Capture the cell that displays the provided text and extract its [X, Y] central coordinate. 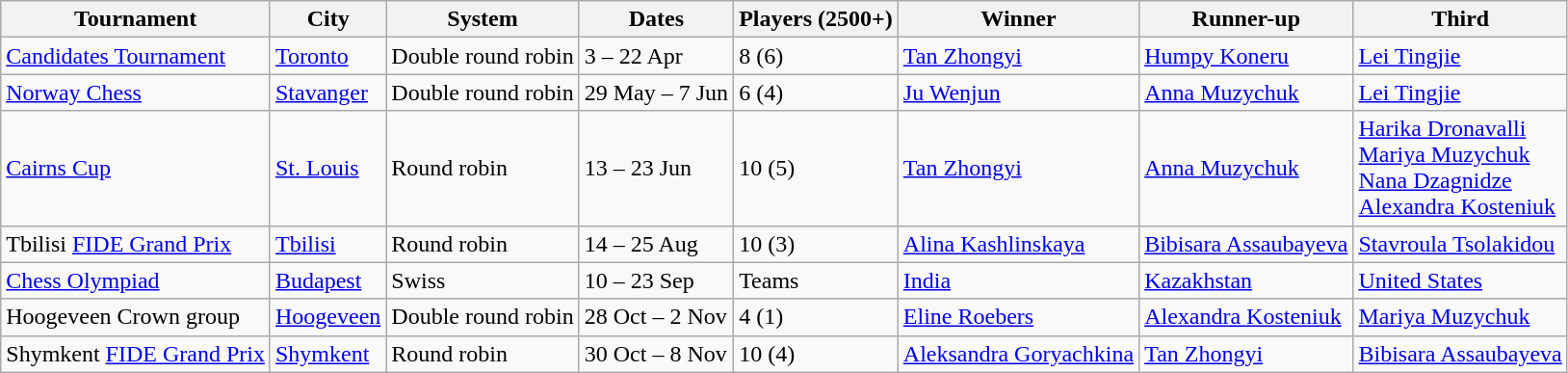
6 (4) [817, 93]
Alexandra Kosteniuk [1246, 317]
Candidates Tournament [136, 56]
10 (3) [817, 244]
Winner [1018, 19]
Stavanger [327, 93]
Toronto [327, 56]
Harika Dronavalli Mariya Muzychuk Nana Dzagnidze Alexandra Kosteniuk [1460, 168]
Ju Wenjun [1018, 93]
Stavroula Tsolakidou [1460, 244]
Hoogeveen Crown group [136, 317]
St. Louis [327, 168]
Shymkent FIDE Grand Prix [136, 354]
Mariya Muzychuk [1460, 317]
4 (1) [817, 317]
Tbilisi [327, 244]
Dates [656, 19]
Chess Olympiad [136, 280]
13 – 23 Jun [656, 168]
29 May – 7 Jun [656, 93]
Budapest [327, 280]
Players (2500+) [817, 19]
10 (5) [817, 168]
Tbilisi FIDE Grand Prix [136, 244]
United States [1460, 280]
28 Oct – 2 Nov [656, 317]
Hoogeveen [327, 317]
Third [1460, 19]
Aleksandra Goryachkina [1018, 354]
Shymkent [327, 354]
30 Oct – 8 Nov [656, 354]
Teams [817, 280]
8 (6) [817, 56]
Runner-up [1246, 19]
Humpy Koneru [1246, 56]
3 – 22 Apr [656, 56]
Alina Kashlinskaya [1018, 244]
Tournament [136, 19]
10 (4) [817, 354]
System [483, 19]
Swiss [483, 280]
10 – 23 Sep [656, 280]
Eline Roebers [1018, 317]
Norway Chess [136, 93]
India [1018, 280]
14 – 25 Aug [656, 244]
City [327, 19]
Kazakhstan [1246, 280]
Cairns Cup [136, 168]
